Scan for the cell matching the given text and deliver its [X, Y] coordinate at center. 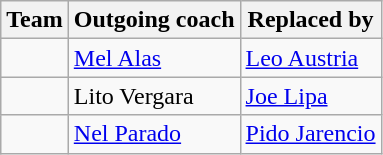
Outgoing coach [154, 20]
Lito Vergara [154, 96]
Nel Parado [154, 134]
Replaced by [310, 20]
Pido Jarencio [310, 134]
Team [35, 20]
Leo Austria [310, 58]
Joe Lipa [310, 96]
Mel Alas [154, 58]
